Scan for the cell matching the given text and deliver its (x, y) coordinate at center. 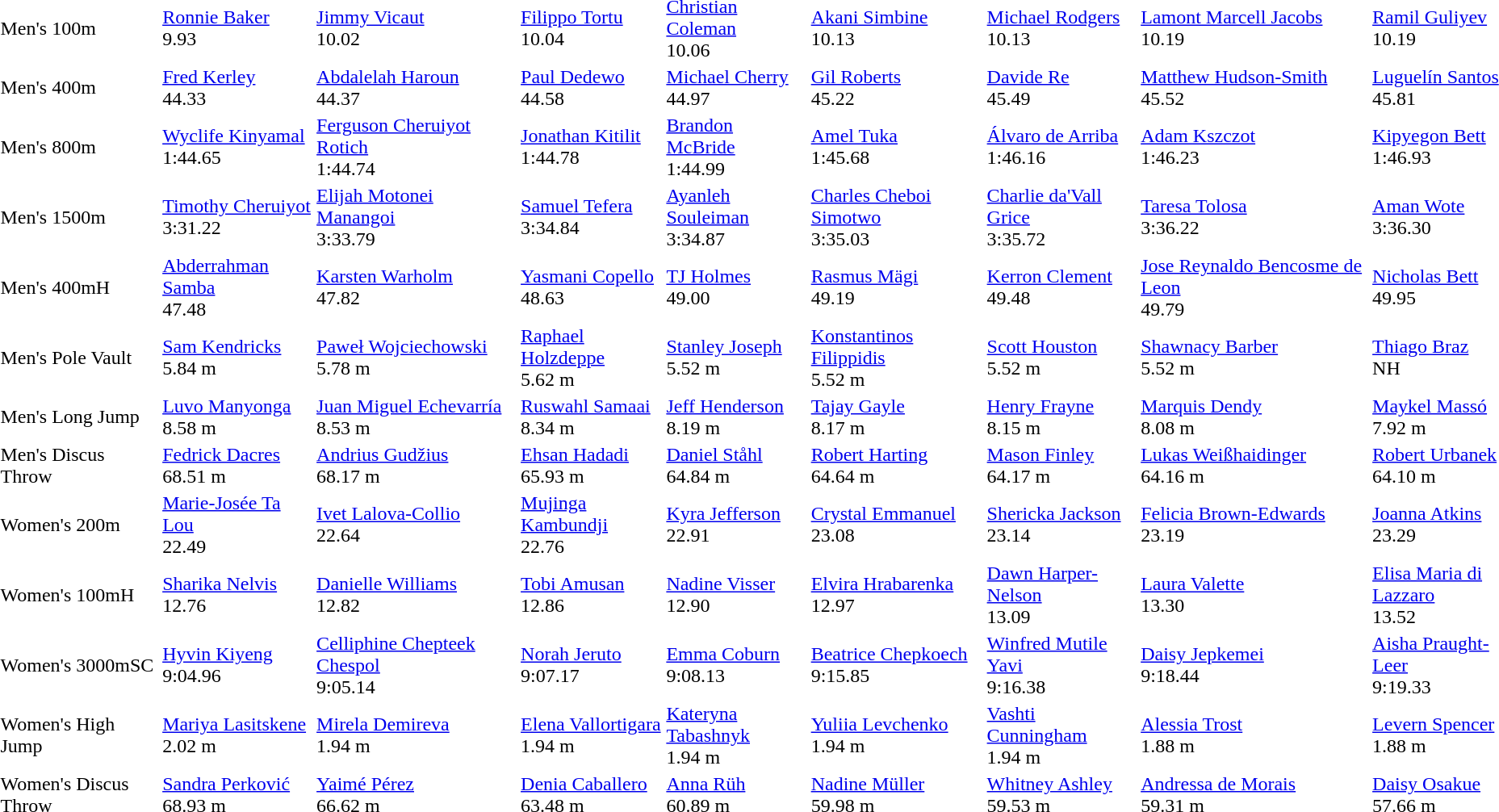
Rasmus Mägi 49.19 (896, 287)
Juan Miguel Echevarría 8.53 m (417, 416)
Elijah Motonei Manangoi 3:33.79 (417, 217)
Abderrahman Samba 47.48 (237, 287)
Charles Cheboi Simotwo 3:35.03 (896, 217)
Mirela Demireva 1.94 m (417, 735)
Elvira Hrabarenka 12.97 (896, 595)
Jonathan Kitilit 1:44.78 (591, 147)
Fedrick Dacres 68.51 m (237, 465)
Tobi Amusan 12.86 (591, 595)
Lukas Weißhaidinger 64.16 m (1254, 465)
Celliphine Chepteek Chespol 9:05.14 (417, 665)
Laura Valette 13.30 (1254, 595)
Matthew Hudson-Smith 45.52 (1254, 87)
Jose Reynaldo Bencosme de Leon 49.79 (1254, 287)
TJ Holmes 49.00 (736, 287)
Karsten Warholm 47.82 (417, 287)
Marquis Dendy 8.08 m (1254, 416)
Alessia Trost 1.88 m (1254, 735)
Timothy Cheruiyot 3:31.22 (237, 217)
Andrius Gudžius 68.17 m (417, 465)
Taresa Tolosa 3:36.22 (1254, 217)
Mason Finley 64.17 m (1061, 465)
Robert Harting 64.64 m (896, 465)
Ruswahl Samaai 8.34 m (591, 416)
Dawn Harper-Nelson 13.09 (1061, 595)
Nadine Visser 12.90 (736, 595)
Wyclife Kinyamal 1:44.65 (237, 147)
Felicia Brown-Edwards 23.19 (1254, 525)
Hyvin Kiyeng 9:04.96 (237, 665)
Marie-Josée Ta Lou 22.49 (237, 525)
Ayanleh Souleiman 3:34.87 (736, 217)
Emma Coburn 9:08.13 (736, 665)
Amel Tuka 1:45.68 (896, 147)
Adam Kszczot 1:46.23 (1254, 147)
Konstantinos Filippidis 5.52 m (896, 358)
Shawnacy Barber 5.52 m (1254, 358)
Gil Roberts 45.22 (896, 87)
Danielle Williams 12.82 (417, 595)
Vashti Cunningham 1.94 m (1061, 735)
Charlie da'Vall Grice 3:35.72 (1061, 217)
Sam Kendricks 5.84 m (237, 358)
Ferguson Cheruiyot Rotich 1:44.74 (417, 147)
Kateryna Tabashnyk 1.94 m (736, 735)
Henry Frayne 8.15 m (1061, 416)
Daniel Ståhl 64.84 m (736, 465)
Mujinga Kambundji 22.76 (591, 525)
Ehsan Hadadi 65.93 m (591, 465)
Álvaro de Arriba 1:46.16 (1061, 147)
Crystal Emmanuel 23.08 (896, 525)
Shericka Jackson 23.14 (1061, 525)
Winfred Mutile Yavi 9:16.38 (1061, 665)
Yasmani Copello 48.63 (591, 287)
Luvo Manyonga 8.58 m (237, 416)
Elena Vallortigara 1.94 m (591, 735)
Daisy Jepkemei 9:18.44 (1254, 665)
Beatrice Chepkoech 9:15.85 (896, 665)
Tajay Gayle 8.17 m (896, 416)
Michael Cherry 44.97 (736, 87)
Davide Re 45.49 (1061, 87)
Fred Kerley 44.33 (237, 87)
Brandon McBride 1:44.99 (736, 147)
Yuliia Levchenko 1.94 m (896, 735)
Kyra Jefferson 22.91 (736, 525)
Sharika Nelvis 12.76 (237, 595)
Paweł Wojciechowski 5.78 m (417, 358)
Abdalelah Haroun 44.37 (417, 87)
Raphael Holzdeppe 5.62 m (591, 358)
Kerron Clement 49.48 (1061, 287)
Stanley Joseph 5.52 m (736, 358)
Mariya Lasitskene 2.02 m (237, 735)
Samuel Tefera 3:34.84 (591, 217)
Norah Jeruto 9:07.17 (591, 665)
Scott Houston 5.52 m (1061, 358)
Ivet Lalova-Collio 22.64 (417, 525)
Paul Dedewo 44.58 (591, 87)
Jeff Henderson 8.19 m (736, 416)
